Capture the cell that displays the provided text and extract its [x, y] central coordinate. 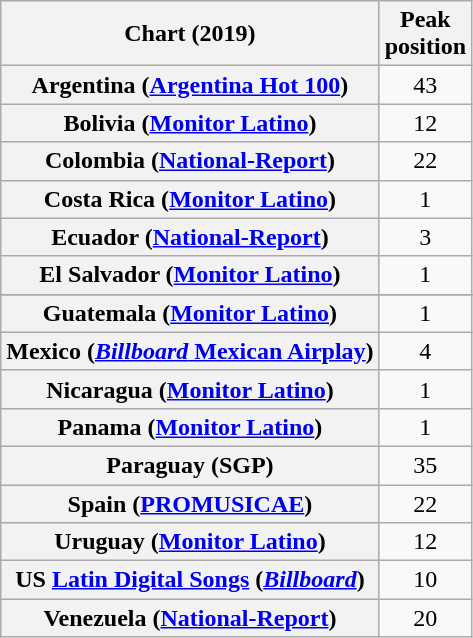
Colombia (National-Report) [190, 161]
Costa Rica (Monitor Latino) [190, 199]
4 [425, 351]
10 [425, 580]
Paraguay (SGP) [190, 465]
Spain (PROMUSICAE) [190, 503]
20 [425, 618]
3 [425, 237]
Peak position [425, 34]
43 [425, 85]
Nicaragua (Monitor Latino) [190, 389]
Bolivia (Monitor Latino) [190, 123]
Venezuela (National-Report) [190, 618]
Panama (Monitor Latino) [190, 427]
35 [425, 465]
Uruguay (Monitor Latino) [190, 542]
El Salvador (Monitor Latino) [190, 275]
Ecuador (National-Report) [190, 237]
Guatemala (Monitor Latino) [190, 313]
US Latin Digital Songs (Billboard) [190, 580]
Argentina (Argentina Hot 100) [190, 85]
Chart (2019) [190, 34]
Mexico (Billboard Mexican Airplay) [190, 351]
